Pinpoint the cell where the given text exists, returning its (X, Y) midpoint coordinate. 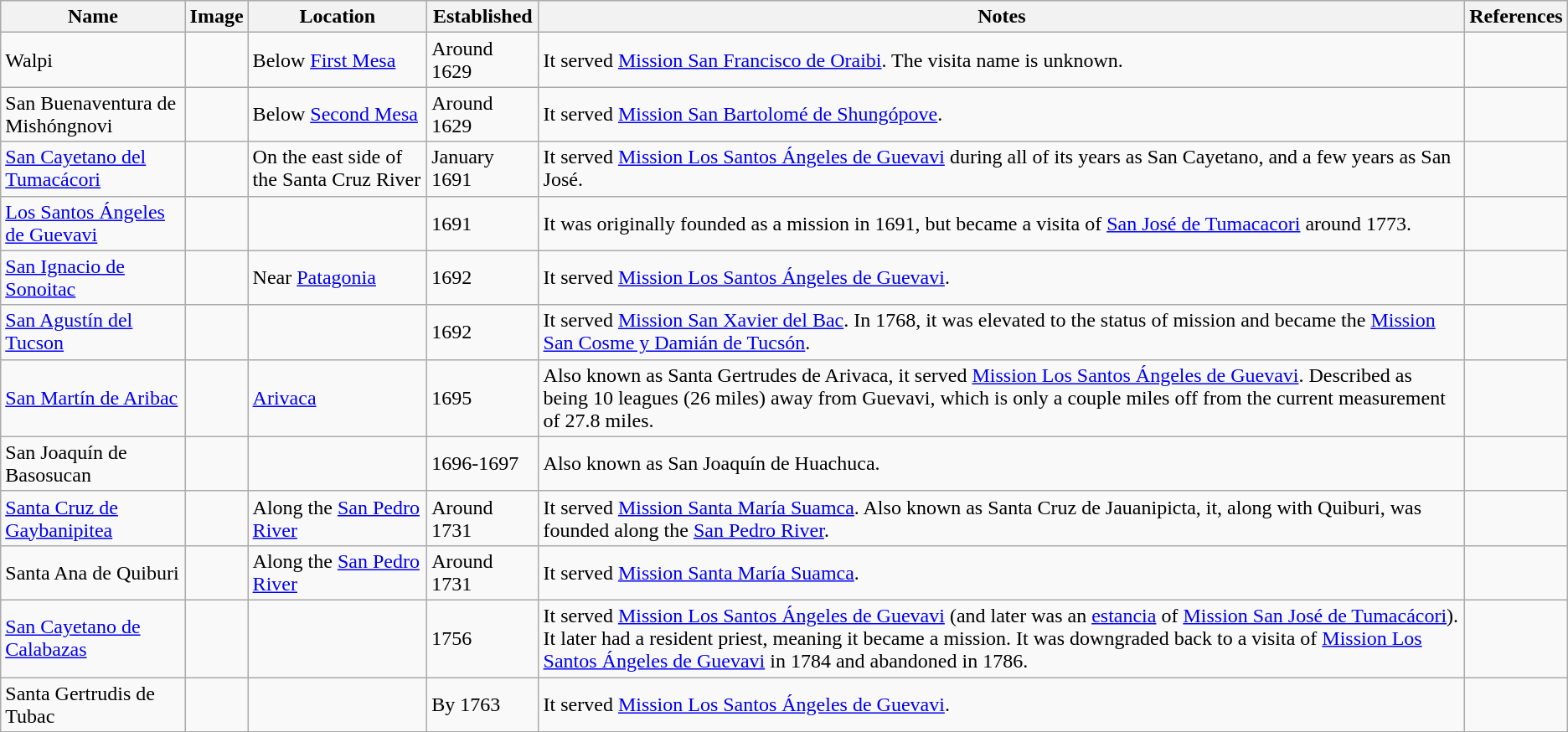
It served Mission Santa María Suamca. (1002, 573)
1756 (482, 638)
Also known as San Joaquín de Huachuca. (1002, 464)
1691 (482, 223)
It served Mission San Xavier del Bac. In 1768, it was elevated to the status of mission and became the Mission San Cosme y Damián de Tucsón. (1002, 332)
Arivaca (338, 398)
San Joaquín de Basosucan (93, 464)
Santa Gertrudis de Tubac (93, 704)
San Martín de Aribac (93, 398)
It was originally founded as a mission in 1691, but became a visita of San José de Tumacacori around 1773. (1002, 223)
San Cayetano de Calabazas (93, 638)
1695 (482, 398)
Notes (1002, 17)
Name (93, 17)
San Cayetano del Tumacácori (93, 169)
January 1691 (482, 169)
It served Mission San Bartolomé de Shungópove. (1002, 114)
Location (338, 17)
San Agustín del Tucson (93, 332)
It served Mission San Francisco de Oraibi. The visita name is unknown. (1002, 60)
San Buenaventura de Mishóngnovi (93, 114)
Los Santos Ángeles de Guevavi (93, 223)
Image (216, 17)
Established (482, 17)
Walpi (93, 60)
It served Mission Santa María Suamca. Also known as Santa Cruz de Jauanipicta, it, along with Quiburi, was founded along the San Pedro River. (1002, 518)
Santa Ana de Quiburi (93, 573)
By 1763 (482, 704)
Below Second Mesa (338, 114)
San Ignacio de Sonoitac (93, 278)
Near Patagonia (338, 278)
References (1516, 17)
Santa Cruz de Gaybanipitea (93, 518)
It served Mission Los Santos Ángeles de Guevavi during all of its years as San Cayetano, and a few years as San José. (1002, 169)
1696-1697 (482, 464)
Below First Mesa (338, 60)
On the east side of the Santa Cruz River (338, 169)
